Extract the (X, Y) coordinate from the center of the cell holding the provided text.  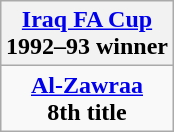
Iraq FA Cup1992–93 winner (86, 34)
Al-Zawraa8th title (86, 98)
